Search for the cell housing the specified text and yield its (X, Y) center coordinate. 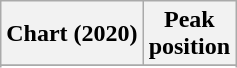
Peakposition (189, 34)
Chart (2020) (72, 34)
